Output the (X, Y) coordinate of the center of the cell containing the given text.  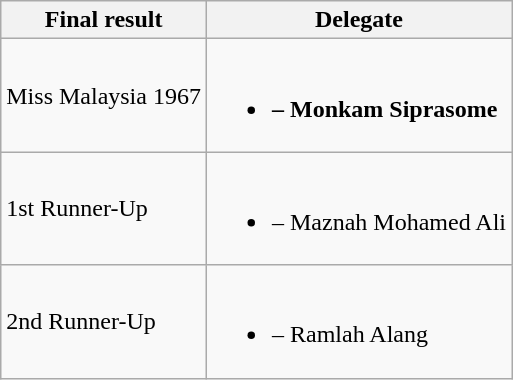
Final result (104, 20)
2nd Runner-Up (104, 322)
– Maznah Mohamed Ali (358, 208)
1st Runner-Up (104, 208)
– Ramlah Alang (358, 322)
– Monkam Siprasome (358, 96)
Delegate (358, 20)
Miss Malaysia 1967 (104, 96)
